Return the [x, y] coordinate for the center point of the cell that contains the specified text.  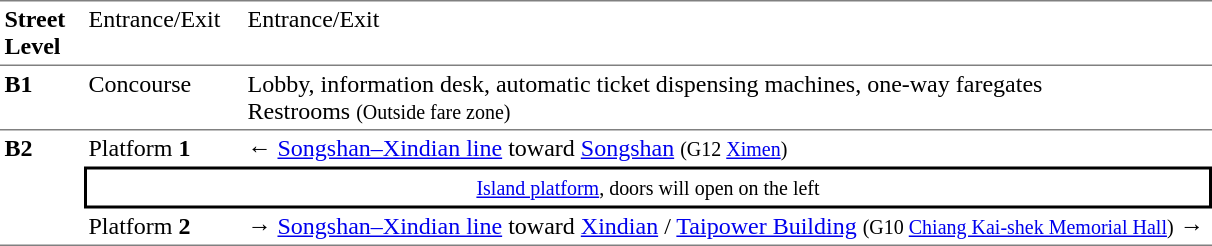
Island platform, doors will open on the left [648, 187]
B2 [42, 188]
Platform 2 [164, 227]
Lobby, information desk, automatic ticket dispensing machines, one-way faregatesRestrooms (Outside fare zone) [728, 98]
Platform 1 [164, 148]
← Songshan–Xindian line toward Songshan (G12 Ximen) [728, 148]
Street Level [42, 33]
Concourse [164, 98]
→ Songshan–Xindian line toward Xindian / Taipower Building (G10 Chiang Kai-shek Memorial Hall) → [728, 227]
B1 [42, 98]
